For the text-containing cell, return its midpoint in [X, Y] coordinate format. 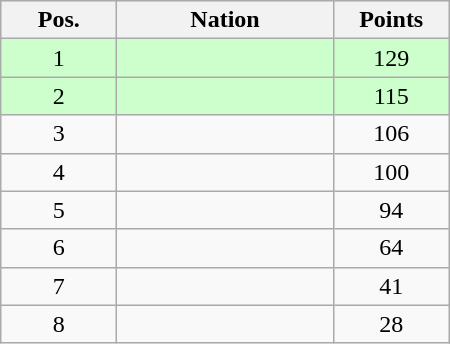
129 [391, 58]
64 [391, 248]
2 [59, 96]
106 [391, 134]
7 [59, 286]
Nation [225, 20]
41 [391, 286]
115 [391, 96]
8 [59, 324]
4 [59, 172]
6 [59, 248]
100 [391, 172]
1 [59, 58]
Pos. [59, 20]
3 [59, 134]
28 [391, 324]
Points [391, 20]
5 [59, 210]
94 [391, 210]
